For the text-containing cell, return its midpoint in [X, Y] coordinate format. 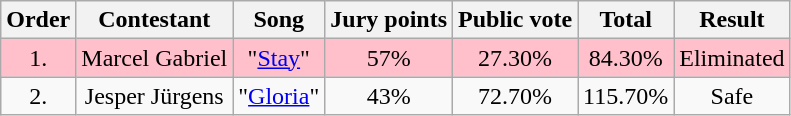
43% [389, 96]
Total [626, 20]
Eliminated [732, 58]
"Stay" [279, 58]
2. [38, 96]
84.30% [626, 58]
27.30% [516, 58]
115.70% [626, 96]
72.70% [516, 96]
Song [279, 20]
"Gloria" [279, 96]
Public vote [516, 20]
Order [38, 20]
1. [38, 58]
Marcel Gabriel [154, 58]
Jesper Jürgens [154, 96]
57% [389, 58]
Safe [732, 96]
Result [732, 20]
Jury points [389, 20]
Contestant [154, 20]
